Search for the cell housing the specified text and yield its (X, Y) center coordinate. 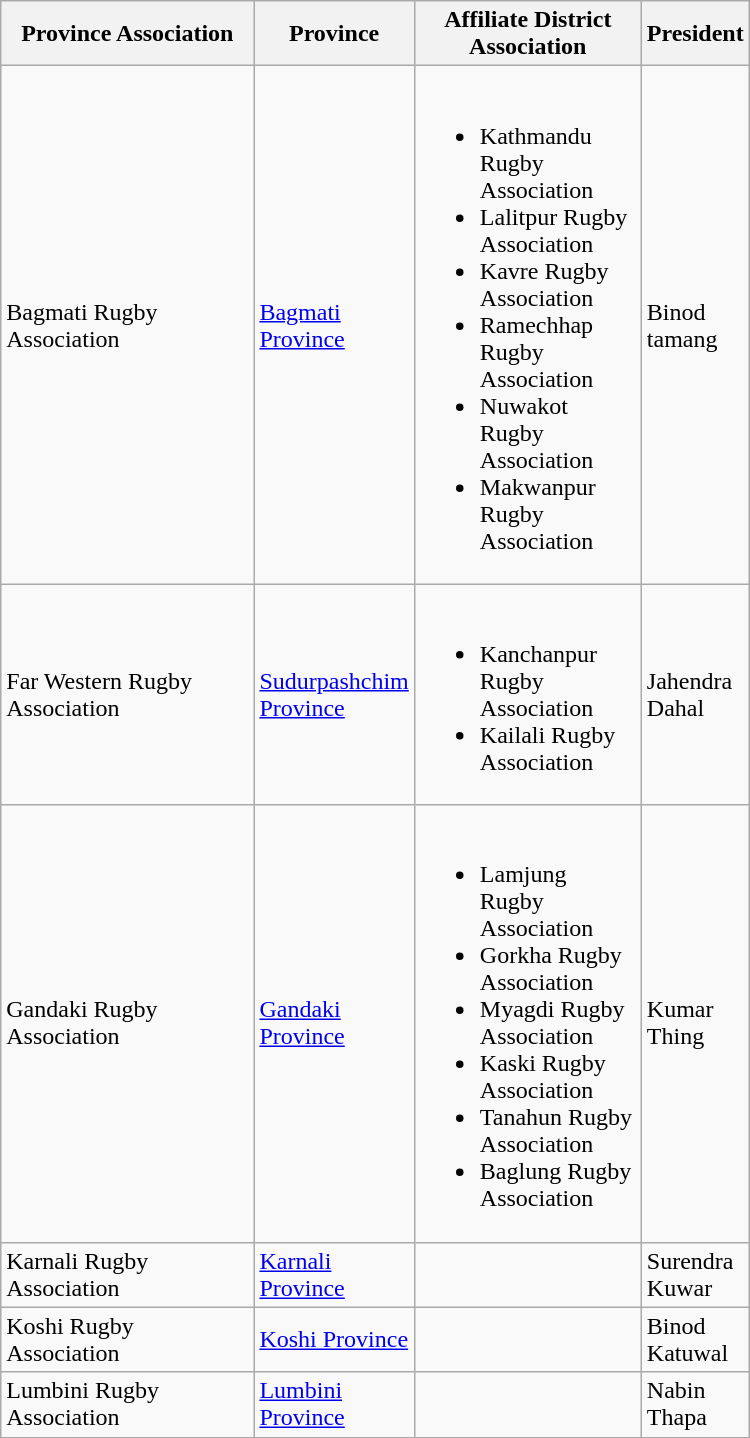
Kumar Thing (695, 1024)
Lumbini Province (334, 1404)
President (695, 34)
Kanchanpur Rugby AssociationKailali Rugby Association (528, 694)
Binod Katuwal (695, 1340)
Gandaki Province (334, 1024)
Karnali Rugby Association (128, 1274)
Lumbini Rugby Association (128, 1404)
Province Association (128, 34)
Province (334, 34)
Affiliate District Association (528, 34)
Surendra Kuwar (695, 1274)
Jahendra Dahal (695, 694)
Binod tamang (695, 325)
Karnali Province (334, 1274)
Bagmati Province (334, 325)
Nabin Thapa (695, 1404)
Bagmati Rugby Association (128, 325)
Far Western Rugby Association (128, 694)
Gandaki Rugby Association (128, 1024)
Lamjung Rugby AssociationGorkha Rugby AssociationMyagdi Rugby AssociationKaski Rugby AssociationTanahun Rugby AssociationBaglung Rugby Association (528, 1024)
Koshi Rugby Association (128, 1340)
Sudurpashchim Province (334, 694)
Koshi Province (334, 1340)
